Pinpoint the cell where the given text exists, returning its (x, y) midpoint coordinate. 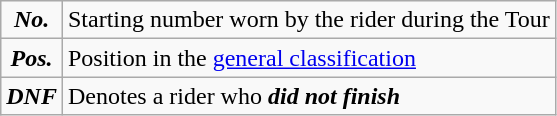
Denotes a rider who did not finish (308, 96)
Starting number worn by the rider during the Tour (308, 20)
No. (32, 20)
Position in the general classification (308, 58)
DNF (32, 96)
Pos. (32, 58)
